Determine the [X, Y] coordinate at the center of the cell enclosing the given text.  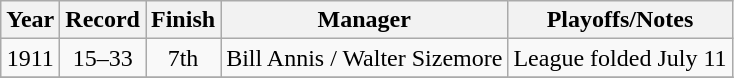
Year [30, 20]
Record [103, 20]
15–33 [103, 58]
Bill Annis / Walter Sizemore [364, 58]
7th [184, 58]
Finish [184, 20]
Manager [364, 20]
Playoffs/Notes [620, 20]
1911 [30, 58]
League folded July 11 [620, 58]
